For the text-containing cell, return its midpoint in (x, y) coordinate format. 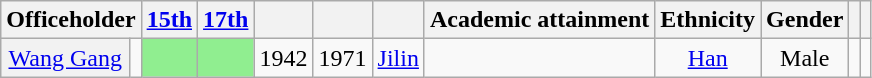
Academic attainment (539, 20)
Han (708, 58)
Jilin (398, 58)
15th (169, 20)
Male (805, 58)
Ethnicity (708, 20)
Wang Gang (66, 58)
Officeholder (71, 20)
17th (226, 20)
1942 (284, 58)
1971 (342, 58)
Gender (805, 20)
